Output the [x, y] coordinate of the center of the cell containing the given text.  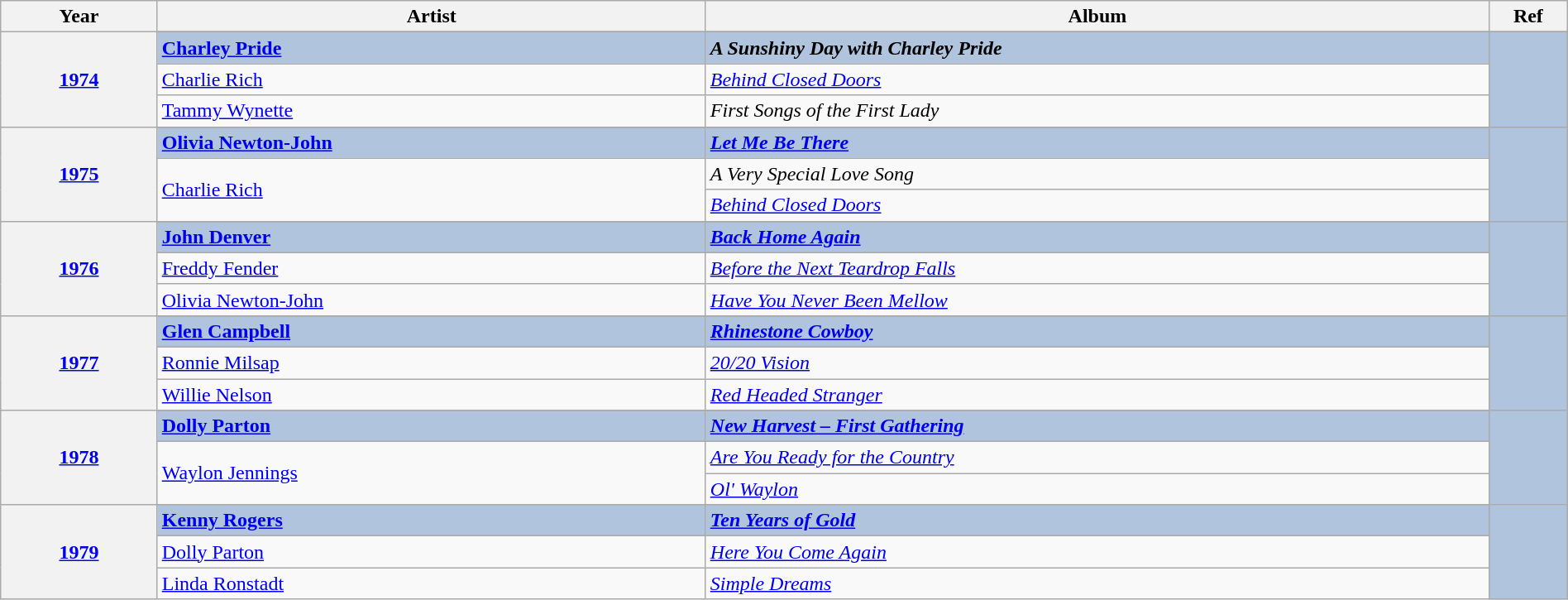
Ronnie Milsap [432, 362]
Let Me Be There [1097, 142]
Red Headed Stranger [1097, 395]
Kenny Rogers [432, 521]
A Sunshiny Day with Charley Pride [1097, 48]
Have You Never Been Mellow [1097, 300]
1979 [79, 552]
John Denver [432, 237]
Ref [1528, 17]
Linda Ronstadt [432, 583]
New Harvest – First Gathering [1097, 426]
1976 [79, 268]
Glen Campbell [432, 331]
First Songs of the First Lady [1097, 111]
Simple Dreams [1097, 583]
1975 [79, 174]
Ol' Waylon [1097, 489]
20/20 Vision [1097, 362]
Are You Ready for the Country [1097, 458]
Back Home Again [1097, 237]
A Very Special Love Song [1097, 174]
Waylon Jennings [432, 473]
1974 [79, 79]
1977 [79, 362]
1978 [79, 458]
Artist [432, 17]
Freddy Fender [432, 268]
Willie Nelson [432, 395]
Charley Pride [432, 48]
Here You Come Again [1097, 552]
Tammy Wynette [432, 111]
Year [79, 17]
Before the Next Teardrop Falls [1097, 268]
Rhinestone Cowboy [1097, 331]
Album [1097, 17]
Ten Years of Gold [1097, 521]
